Determine the [x, y] coordinate at the center of the cell enclosing the given text.  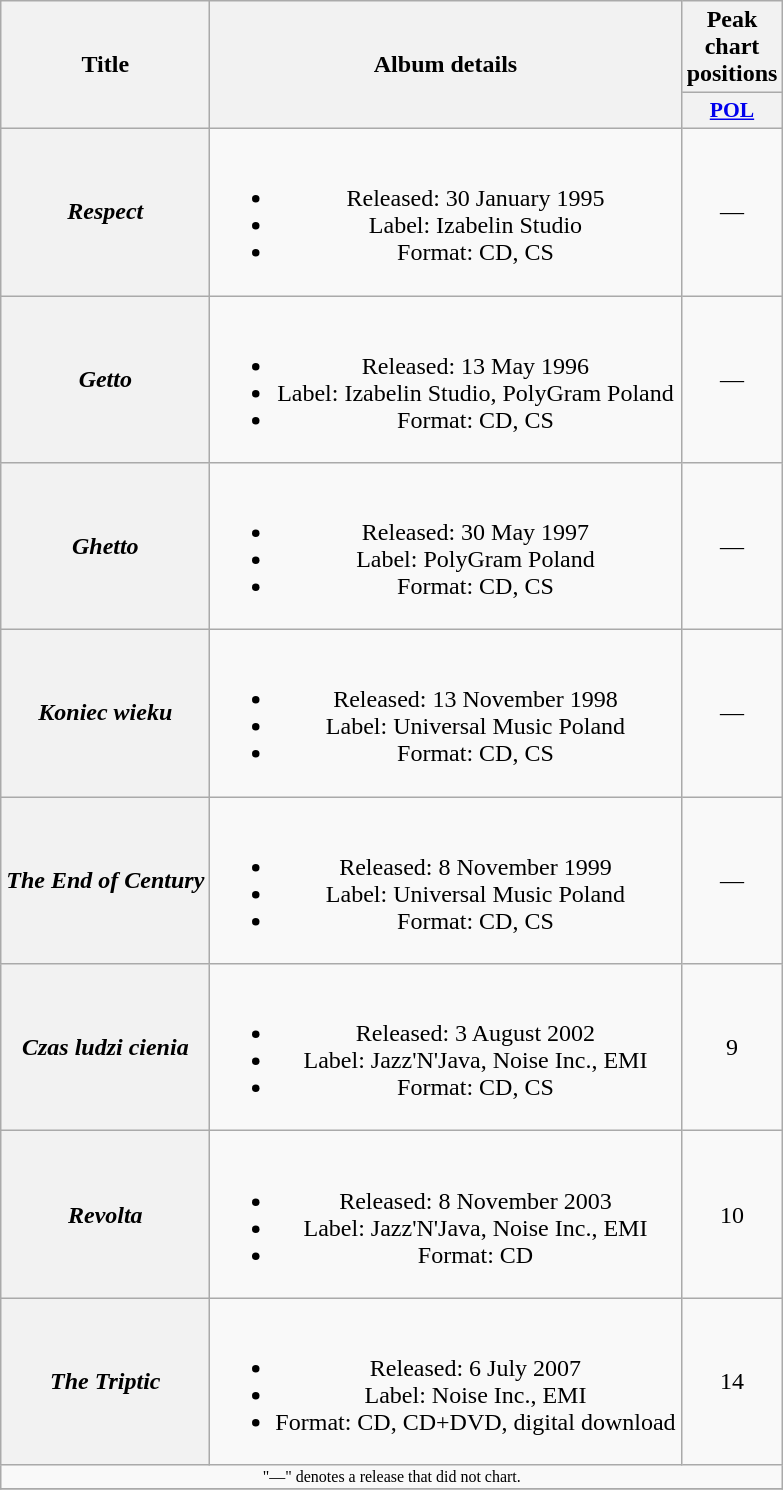
The End of Century [106, 880]
Ghetto [106, 546]
"—" denotes a release that did not chart. [392, 1477]
Released: 8 November 2003Label: Jazz'N'Java, Noise Inc., EMIFormat: CD [446, 1214]
Released: 13 November 1998Label: Universal Music PolandFormat: CD, CS [446, 714]
Released: 8 November 1999Label: Universal Music PolandFormat: CD, CS [446, 880]
Released: 13 May 1996Label: Izabelin Studio, PolyGram PolandFormat: CD, CS [446, 380]
Album details [446, 65]
Released: 6 July 2007Label: Noise Inc., EMIFormat: CD, CD+DVD, digital download [446, 1382]
9 [732, 1048]
Released: 3 August 2002Label: Jazz'N'Java, Noise Inc., EMIFormat: CD, CS [446, 1048]
The Triptic [106, 1382]
14 [732, 1382]
10 [732, 1214]
Koniec wieku [106, 714]
Title [106, 65]
Released: 30 May 1997Label: PolyGram PolandFormat: CD, CS [446, 546]
Peak chart positions [732, 47]
Czas ludzi cienia [106, 1048]
Getto [106, 380]
POL [732, 111]
Respect [106, 212]
Released: 30 January 1995Label: Izabelin StudioFormat: CD, CS [446, 212]
Revolta [106, 1214]
